For the text-containing cell, return its midpoint in [x, y] coordinate format. 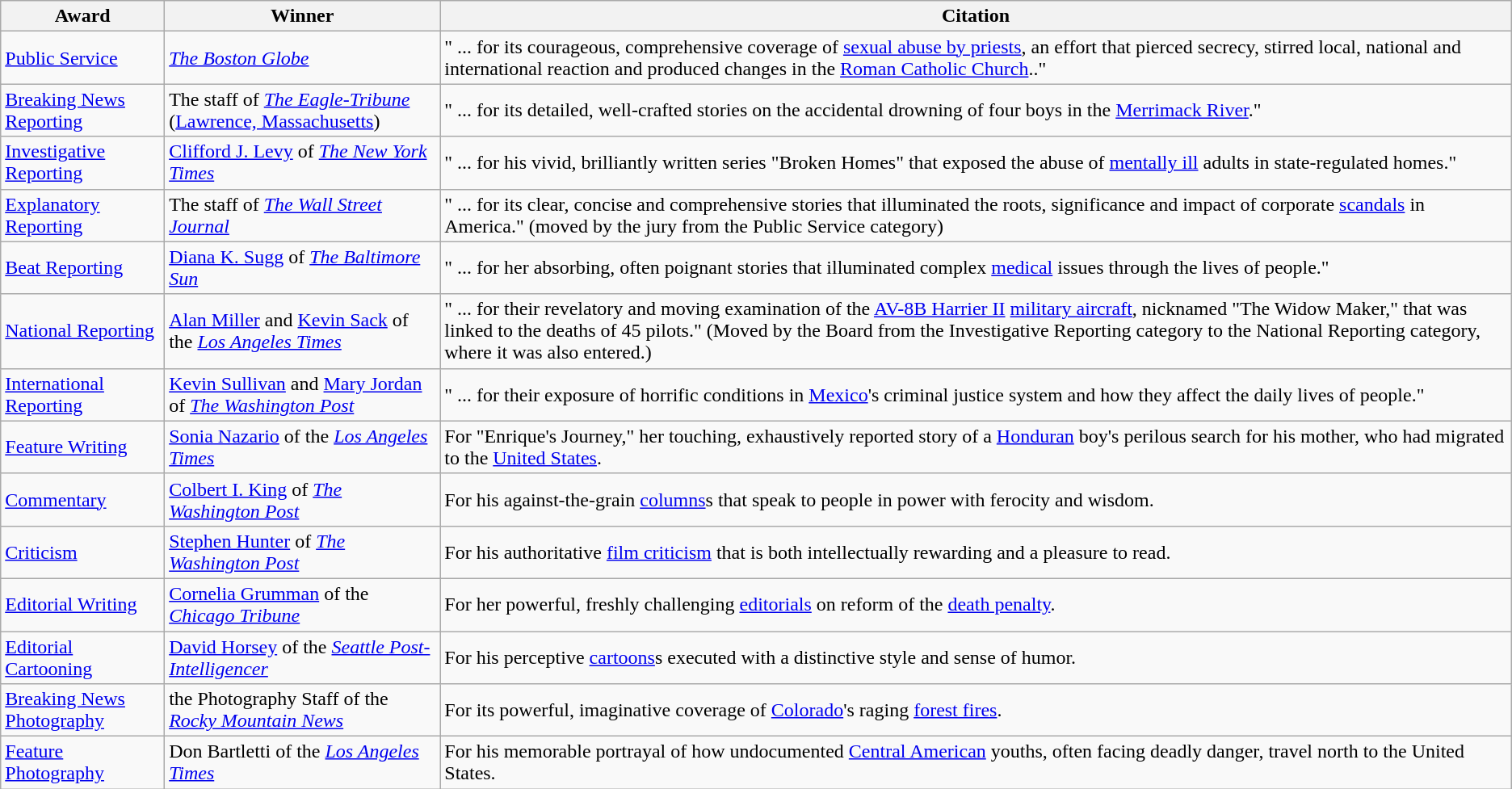
Commentary [82, 499]
The Boston Globe [302, 58]
National Reporting [82, 331]
Stephen Hunter of The Washington Post [302, 552]
International Reporting [82, 394]
The staff of The Wall Street Journal [302, 215]
For his memorable portrayal of how undocumented Central American youths, often facing deadly danger, travel north to the United States. [976, 762]
Award [82, 16]
" ... for his vivid, brilliantly written series "Broken Homes" that exposed the abuse of mentally ill adults in state-regulated homes." [976, 163]
the Photography Staff of the Rocky Mountain News [302, 711]
Kevin Sullivan and Mary Jordan of The Washington Post [302, 394]
Breaking News Reporting [82, 110]
Alan Miller and Kevin Sack of the Los Angeles Times [302, 331]
For its powerful, imaginative coverage of Colorado's raging forest fires. [976, 711]
Beat Reporting [82, 268]
The staff of The Eagle-Tribune (Lawrence, Massachusetts) [302, 110]
Sonia Nazario of the Los Angeles Times [302, 447]
Editorial Cartooning [82, 657]
Public Service [82, 58]
For his authoritative film criticism that is both intellectually rewarding and a pleasure to read. [976, 552]
For his against-the-grain columnss that speak to people in power with ferocity and wisdom. [976, 499]
Investigative Reporting [82, 163]
Citation [976, 16]
Criticism [82, 552]
Clifford J. Levy of The New York Times [302, 163]
Cornelia Grumman of the Chicago Tribune [302, 604]
" ... for its detailed, well-crafted stories on the accidental drowning of four boys in the Merrimack River." [976, 110]
David Horsey of the Seattle Post-Intelligencer [302, 657]
" ... for her absorbing, often poignant stories that illuminated complex medical issues through the lives of people." [976, 268]
Feature Writing [82, 447]
For his perceptive cartoonss executed with a distinctive style and sense of humor. [976, 657]
" ... for their exposure of horrific conditions in Mexico's criminal justice system and how they affect the daily lives of people." [976, 394]
Editorial Writing [82, 604]
For her powerful, freshly challenging editorials on reform of the death penalty. [976, 604]
Feature Photography [82, 762]
Explanatory Reporting [82, 215]
Breaking News Photography [82, 711]
Diana K. Sugg of The Baltimore Sun [302, 268]
Don Bartletti of the Los Angeles Times [302, 762]
Winner [302, 16]
Colbert I. King of The Washington Post [302, 499]
